Determine the (X, Y) coordinate at the center of the cell enclosing the given text.  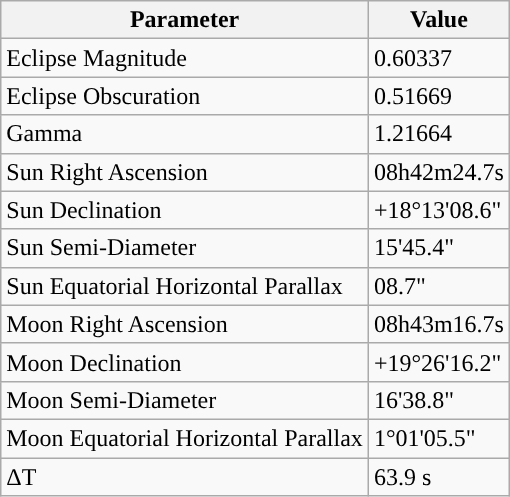
08h43m16.7s (438, 324)
Moon Declination (185, 362)
ΔT (185, 477)
+18°13'08.6" (438, 210)
15'45.4" (438, 248)
Sun Declination (185, 210)
Moon Equatorial Horizontal Parallax (185, 438)
Gamma (185, 134)
Eclipse Magnitude (185, 58)
Sun Equatorial Horizontal Parallax (185, 286)
63.9 s (438, 477)
16'38.8" (438, 400)
08.7" (438, 286)
1.21664 (438, 134)
Sun Semi-Diameter (185, 248)
Moon Right Ascension (185, 324)
1°01'05.5" (438, 438)
Eclipse Obscuration (185, 96)
Sun Right Ascension (185, 172)
Value (438, 20)
Moon Semi-Diameter (185, 400)
08h42m24.7s (438, 172)
+19°26'16.2" (438, 362)
0.60337 (438, 58)
0.51669 (438, 96)
Parameter (185, 20)
